Scan for the cell matching the given text and deliver its (X, Y) coordinate at center. 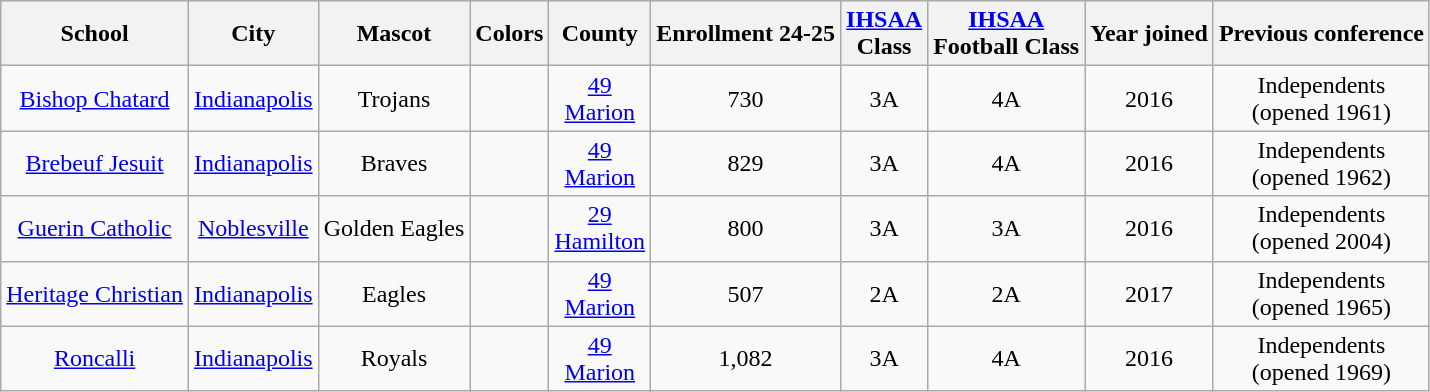
Braves (394, 164)
Bishop Chatard (95, 98)
Independents(opened 1962) (1321, 164)
Brebeuf Jesuit (95, 164)
Enrollment 24-25 (746, 34)
Guerin Catholic (95, 228)
Independents(opened 1961) (1321, 98)
800 (746, 228)
County (600, 34)
Golden Eagles (394, 228)
2017 (1150, 294)
Royals (394, 358)
507 (746, 294)
Eagles (394, 294)
730 (746, 98)
29 Hamilton (600, 228)
Trojans (394, 98)
Independents(opened 1969) (1321, 358)
School (95, 34)
829 (746, 164)
Independents(opened 2004) (1321, 228)
Heritage Christian (95, 294)
Independents(opened 1965) (1321, 294)
IHSAA Football Class (1006, 34)
Colors (510, 34)
IHSAA Class (884, 34)
Mascot (394, 34)
Previous conference (1321, 34)
Year joined (1150, 34)
City (253, 34)
Noblesville (253, 228)
Roncalli (95, 358)
1,082 (746, 358)
